Output the [x, y] coordinate of the center of the cell containing the given text.  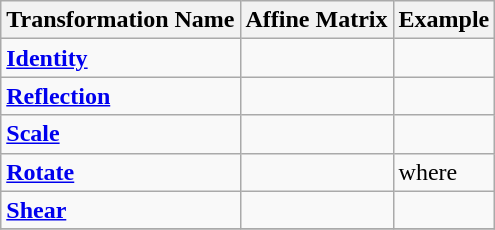
Affine Matrix [316, 20]
Shear [120, 210]
Example [444, 20]
Transformation Name [120, 20]
where [444, 172]
Identity [120, 58]
Scale [120, 134]
Rotate [120, 172]
Reflection [120, 96]
